Output the [X, Y] coordinate of the center of the cell containing the given text.  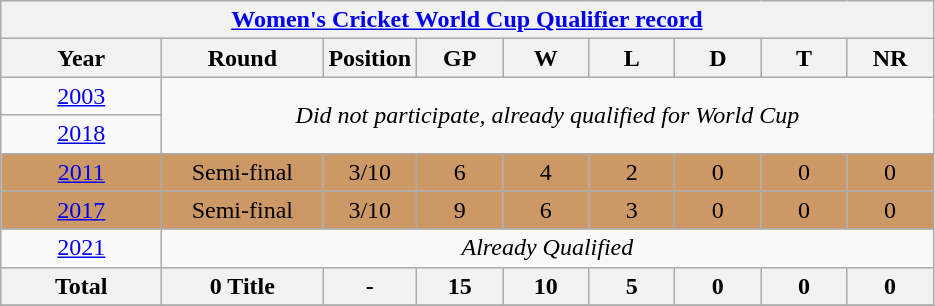
0 Title [242, 286]
NR [890, 58]
Year [82, 58]
W [546, 58]
Position [370, 58]
10 [546, 286]
L [632, 58]
2011 [82, 172]
2017 [82, 210]
- [370, 286]
Round [242, 58]
D [718, 58]
2021 [82, 248]
3 [632, 210]
2003 [82, 96]
2 [632, 172]
4 [546, 172]
Already Qualified [548, 248]
5 [632, 286]
GP [460, 58]
Women's Cricket World Cup Qualifier record [467, 20]
2018 [82, 134]
9 [460, 210]
15 [460, 286]
T [804, 58]
Total [82, 286]
Did not participate, already qualified for World Cup [548, 115]
